Search for the cell housing the specified text and yield its (x, y) center coordinate. 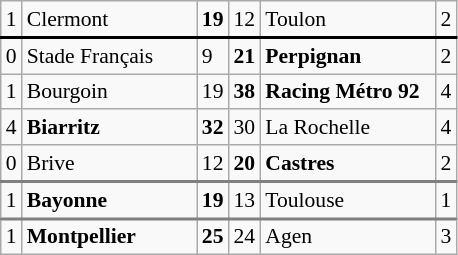
Castres (348, 163)
9 (213, 56)
Stade Français (110, 56)
Toulouse (348, 200)
20 (245, 163)
3 (446, 237)
Racing Métro 92 (348, 92)
32 (213, 128)
24 (245, 237)
La Rochelle (348, 128)
Agen (348, 237)
13 (245, 200)
Perpignan (348, 56)
38 (245, 92)
Bayonne (110, 200)
Clermont (110, 19)
30 (245, 128)
Biarritz (110, 128)
Toulon (348, 19)
25 (213, 237)
Brive (110, 163)
Montpellier (110, 237)
Bourgoin (110, 92)
21 (245, 56)
